Search for the cell housing the specified text and yield its (x, y) center coordinate. 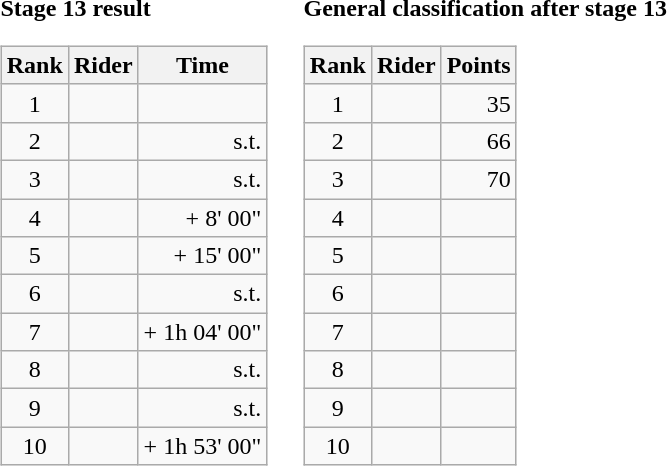
70 (478, 179)
+ 1h 04' 00" (202, 332)
66 (478, 141)
+ 8' 00" (202, 217)
Time (202, 65)
+ 15' 00" (202, 256)
Points (478, 65)
+ 1h 53' 00" (202, 446)
35 (478, 103)
